Find where the given text appears and provide that cell's center as (X, Y) coordinate. 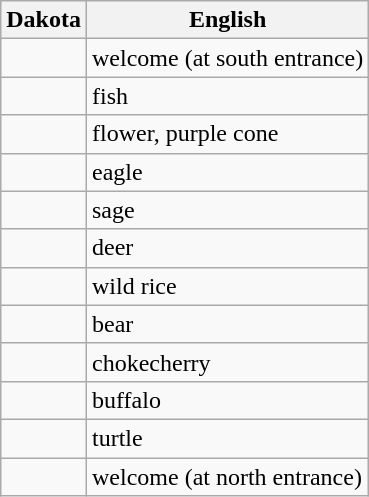
bear (227, 324)
turtle (227, 438)
flower, purple cone (227, 134)
wild rice (227, 286)
deer (227, 248)
eagle (227, 172)
welcome (at south entrance) (227, 58)
fish (227, 96)
buffalo (227, 400)
English (227, 20)
Dakota (44, 20)
sage (227, 210)
welcome (at north entrance) (227, 477)
chokecherry (227, 362)
